Provide the [X, Y] coordinate of the cell's center where the given text is located.  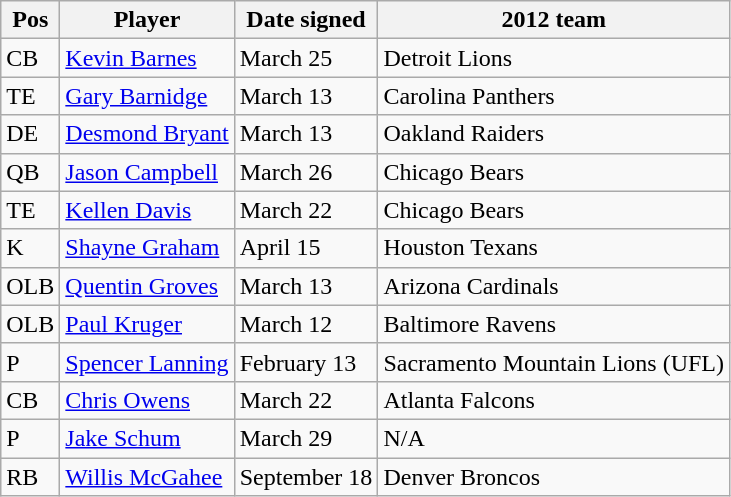
Paul Kruger [147, 324]
Spencer Lanning [147, 362]
Pos [30, 20]
Player [147, 20]
Willis McGahee [147, 477]
Sacramento Mountain Lions (UFL) [554, 362]
Kellen Davis [147, 210]
Desmond Bryant [147, 134]
April 15 [306, 248]
2012 team [554, 20]
RB [30, 477]
Chris Owens [147, 400]
Arizona Cardinals [554, 286]
Kevin Barnes [147, 58]
Gary Barnidge [147, 96]
March 12 [306, 324]
March 26 [306, 172]
Denver Broncos [554, 477]
Oakland Raiders [554, 134]
March 25 [306, 58]
Date signed [306, 20]
February 13 [306, 362]
Baltimore Ravens [554, 324]
Detroit Lions [554, 58]
September 18 [306, 477]
N/A [554, 438]
DE [30, 134]
Atlanta Falcons [554, 400]
Houston Texans [554, 248]
Shayne Graham [147, 248]
QB [30, 172]
Quentin Groves [147, 286]
Jason Campbell [147, 172]
Carolina Panthers [554, 96]
Jake Schum [147, 438]
K [30, 248]
March 29 [306, 438]
